Scan for the cell matching the given text and deliver its (X, Y) coordinate at center. 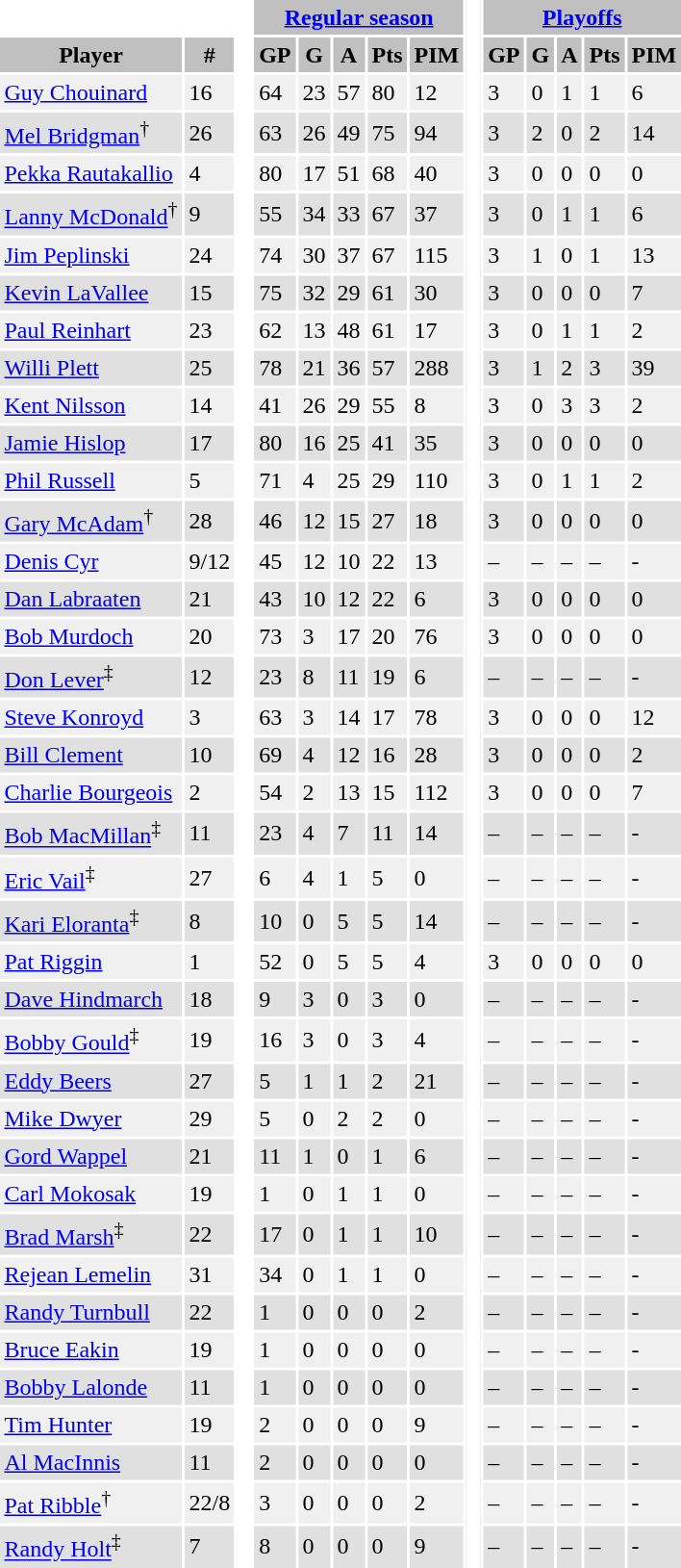
Phil Russell (90, 480)
288 (437, 368)
33 (348, 214)
94 (437, 133)
Paul Reinhart (90, 330)
Dave Hindmarch (90, 999)
76 (437, 636)
9/12 (210, 561)
Charlie Bourgeois (90, 793)
Pat Ribble† (90, 1503)
Eric Vail‡ (90, 877)
64 (275, 92)
68 (387, 173)
Playoffs (583, 17)
31 (210, 1274)
36 (348, 368)
110 (437, 480)
Bob Murdoch (90, 636)
Rejean Lemelin (90, 1274)
52 (275, 962)
Jamie Hislop (90, 443)
Player (90, 55)
Guy Chouinard (90, 92)
Gord Wappel (90, 1156)
Carl Mokosak (90, 1194)
22/8 (210, 1503)
49 (348, 133)
Tim Hunter (90, 1425)
32 (314, 293)
Bruce Eakin (90, 1350)
Bobby Lalonde (90, 1387)
Randy Turnbull (90, 1312)
Don Lever‡ (90, 677)
54 (275, 793)
Steve Konroyd (90, 718)
24 (210, 255)
69 (275, 756)
73 (275, 636)
Eddy Beers (90, 1081)
Kari Eloranta‡ (90, 921)
# (210, 55)
Kent Nilsson (90, 405)
Kevin LaVallee (90, 293)
Denis Cyr (90, 561)
Jim Peplinski (90, 255)
112 (437, 793)
39 (654, 368)
62 (275, 330)
48 (348, 330)
51 (348, 173)
71 (275, 480)
Mel Bridgman† (90, 133)
Pat Riggin (90, 962)
Brad Marsh‡ (90, 1234)
115 (437, 255)
Mike Dwyer (90, 1118)
Regular season (360, 17)
Dan Labraaten (90, 599)
40 (437, 173)
35 (437, 443)
Bob MacMillan‡ (90, 834)
46 (275, 521)
Bobby Gould‡ (90, 1040)
Lanny McDonald† (90, 214)
Randy Holt‡ (90, 1547)
Willi Plett (90, 368)
Al MacInnis (90, 1462)
Bill Clement (90, 756)
Gary McAdam† (90, 521)
43 (275, 599)
Pekka Rautakallio (90, 173)
45 (275, 561)
74 (275, 255)
